Pinpoint the cell where the given text exists, returning its [X, Y] midpoint coordinate. 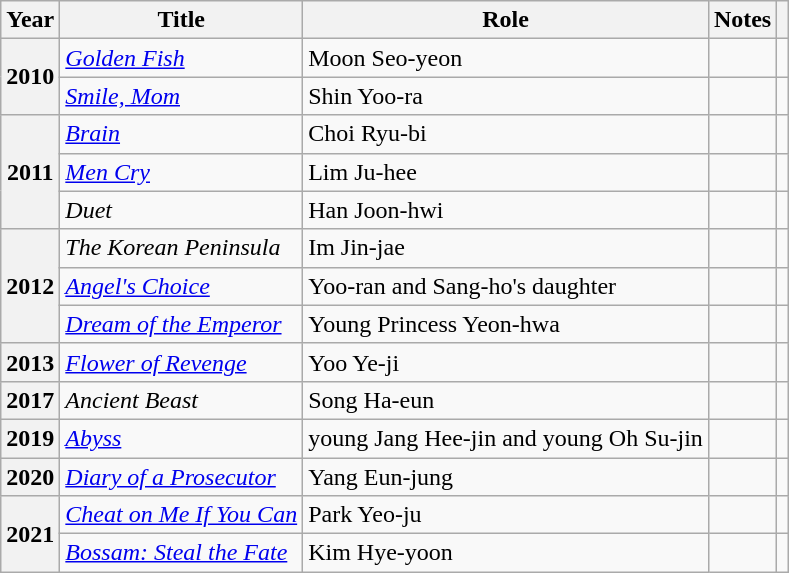
Abyss [182, 438]
Choi Ryu-bi [506, 134]
Smile, Mom [182, 96]
Dream of the Emperor [182, 324]
Duet [182, 210]
2021 [30, 534]
young Jang Hee-jin and young Oh Su-jin [506, 438]
2011 [30, 172]
Park Yeo-ju [506, 515]
2019 [30, 438]
The Korean Peninsula [182, 248]
Notes [742, 20]
Bossam: Steal the Fate [182, 553]
Young Princess Yeon-hwa [506, 324]
Lim Ju-hee [506, 172]
2010 [30, 77]
Men Cry [182, 172]
Angel's Choice [182, 286]
Flower of Revenge [182, 362]
2017 [30, 400]
2020 [30, 477]
Yoo-ran and Sang-ho's daughter [506, 286]
Year [30, 20]
Moon Seo-yeon [506, 58]
Ancient Beast [182, 400]
Title [182, 20]
2013 [30, 362]
Cheat on Me If You Can [182, 515]
Yoo Ye-ji [506, 362]
Im Jin-jae [506, 248]
Song Ha-eun [506, 400]
Yang Eun-jung [506, 477]
Golden Fish [182, 58]
Diary of a Prosecutor [182, 477]
Shin Yoo-ra [506, 96]
Kim Hye-yoon [506, 553]
Brain [182, 134]
Role [506, 20]
2012 [30, 286]
Han Joon-hwi [506, 210]
